Return (x, y) of the center of cell containing provided text 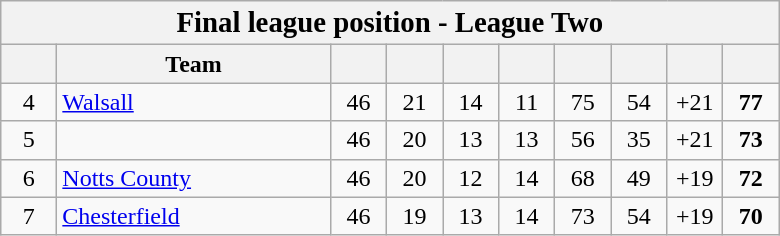
35 (639, 140)
5 (29, 140)
4 (29, 102)
77 (751, 102)
56 (583, 140)
68 (583, 178)
12 (470, 178)
Team (194, 64)
49 (639, 178)
70 (751, 216)
6 (29, 178)
72 (751, 178)
Walsall (194, 102)
21 (414, 102)
7 (29, 216)
Notts County (194, 178)
Chesterfield (194, 216)
11 (527, 102)
19 (414, 216)
75 (583, 102)
Final league position - League Two (390, 23)
